For the text-containing cell, return its midpoint in [x, y] coordinate format. 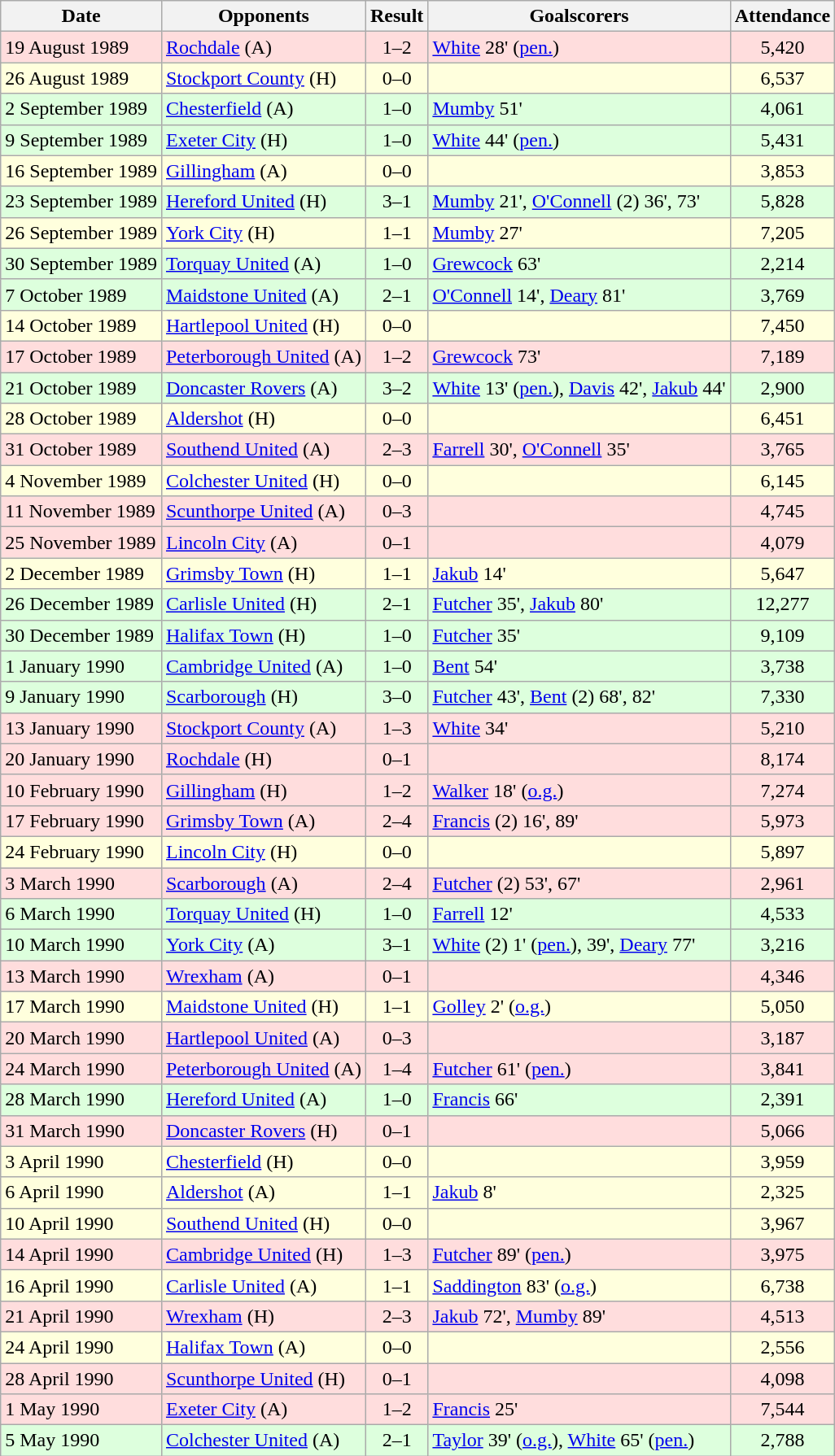
Scarborough (H) [264, 697]
6,451 [782, 419]
5,050 [782, 1007]
3,967 [782, 1223]
24 February 1990 [81, 852]
3,959 [782, 1162]
13 January 1990 [81, 728]
4,533 [782, 914]
Francis 25' [579, 1410]
Grewcock 73' [579, 356]
8,174 [782, 759]
Grimsby Town (A) [264, 821]
Hereford United (H) [264, 202]
Cambridge United (A) [264, 666]
10 February 1990 [81, 790]
Torquay United (H) [264, 914]
3–2 [396, 388]
Southend United (A) [264, 450]
6,537 [782, 78]
Exeter City (H) [264, 140]
4,346 [782, 976]
Jakub 8' [579, 1192]
24 March 1990 [81, 1069]
3 March 1990 [81, 883]
2 December 1989 [81, 573]
2,900 [782, 388]
Maidstone United (H) [264, 1007]
7,450 [782, 325]
Scarborough (A) [264, 883]
Wrexham (A) [264, 976]
11 November 1989 [81, 512]
Futcher 35', Jakub 80' [579, 604]
2,391 [782, 1100]
5,066 [782, 1131]
Halifax Town (H) [264, 635]
7 October 1989 [81, 294]
20 March 1990 [81, 1038]
6,145 [782, 481]
Date [81, 16]
16 September 1989 [81, 171]
6,738 [782, 1285]
2,214 [782, 264]
5,828 [782, 202]
Francis (2) 16', 89' [579, 821]
Mumby 27' [579, 233]
2,556 [782, 1347]
Jakub 14' [579, 573]
3,216 [782, 945]
26 September 1989 [81, 233]
1 May 1990 [81, 1410]
York City (A) [264, 945]
2,325 [782, 1192]
Grimsby Town (H) [264, 573]
Carlisle United (H) [264, 604]
Doncaster Rovers (H) [264, 1131]
Wrexham (H) [264, 1316]
5,973 [782, 821]
Jakub 72', Mumby 89' [579, 1316]
3,975 [782, 1254]
25 November 1989 [81, 543]
14 April 1990 [81, 1254]
Opponents [264, 16]
Francis 66' [579, 1100]
4,745 [782, 512]
Futcher 89' (pen.) [579, 1254]
5 May 1990 [81, 1441]
3 April 1990 [81, 1162]
Aldershot (H) [264, 419]
Gillingham (H) [264, 790]
O'Connell 14', Deary 81' [579, 294]
10 April 1990 [81, 1223]
5,420 [782, 47]
9,109 [782, 635]
5,647 [782, 573]
Rochdale (H) [264, 759]
20 January 1990 [81, 759]
7,274 [782, 790]
Maidstone United (A) [264, 294]
Scunthorpe United (H) [264, 1379]
3,853 [782, 171]
4 November 1989 [81, 481]
Doncaster Rovers (A) [264, 388]
17 February 1990 [81, 821]
2 September 1989 [81, 109]
6 April 1990 [81, 1192]
Hereford United (A) [264, 1100]
10 March 1990 [81, 945]
Mumby 51' [579, 109]
21 October 1989 [81, 388]
Farrell 12' [579, 914]
14 October 1989 [81, 325]
17 October 1989 [81, 356]
Chesterfield (H) [264, 1162]
7,330 [782, 697]
Taylor 39' (o.g.), White 65' (pen.) [579, 1441]
Hartlepool United (H) [264, 325]
Futcher 35' [579, 635]
Stockport County (H) [264, 78]
30 September 1989 [81, 264]
Rochdale (A) [264, 47]
7,544 [782, 1410]
Carlisle United (A) [264, 1285]
2,961 [782, 883]
3,738 [782, 666]
3,841 [782, 1069]
Halifax Town (A) [264, 1347]
2,788 [782, 1441]
1–4 [396, 1069]
4,098 [782, 1379]
Goalscorers [579, 16]
White 13' (pen.), Davis 42', Jakub 44' [579, 388]
Torquay United (A) [264, 264]
Grewcock 63' [579, 264]
Attendance [782, 16]
Futcher 61' (pen.) [579, 1069]
Futcher (2) 53', 67' [579, 883]
Chesterfield (A) [264, 109]
28 March 1990 [81, 1100]
Result [396, 16]
Mumby 21', O'Connell (2) 36', 73' [579, 202]
19 August 1989 [81, 47]
Golley 2' (o.g.) [579, 1007]
7,189 [782, 356]
5,210 [782, 728]
17 March 1990 [81, 1007]
Lincoln City (H) [264, 852]
26 December 1989 [81, 604]
White 34' [579, 728]
23 September 1989 [81, 202]
4,061 [782, 109]
3–0 [396, 697]
Scunthorpe United (A) [264, 512]
3,187 [782, 1038]
28 October 1989 [81, 419]
24 April 1990 [81, 1347]
5,431 [782, 140]
Aldershot (A) [264, 1192]
31 March 1990 [81, 1131]
Cambridge United (H) [264, 1254]
White 44' (pen.) [579, 140]
1 January 1990 [81, 666]
31 October 1989 [81, 450]
White (2) 1' (pen.), 39', Deary 77' [579, 945]
Stockport County (A) [264, 728]
Colchester United (H) [264, 481]
9 January 1990 [81, 697]
Hartlepool United (A) [264, 1038]
30 December 1989 [81, 635]
4,079 [782, 543]
21 April 1990 [81, 1316]
28 April 1990 [81, 1379]
Colchester United (A) [264, 1441]
Farrell 30', O'Connell 35' [579, 450]
Futcher 43', Bent (2) 68', 82' [579, 697]
12,277 [782, 604]
Bent 54' [579, 666]
Gillingham (A) [264, 171]
Walker 18' (o.g.) [579, 790]
Exeter City (A) [264, 1410]
26 August 1989 [81, 78]
13 March 1990 [81, 976]
16 April 1990 [81, 1285]
York City (H) [264, 233]
White 28' (pen.) [579, 47]
3,769 [782, 294]
6 March 1990 [81, 914]
Saddington 83' (o.g.) [579, 1285]
7,205 [782, 233]
5,897 [782, 852]
Lincoln City (A) [264, 543]
Southend United (H) [264, 1223]
9 September 1989 [81, 140]
4,513 [782, 1316]
3,765 [782, 450]
